Return the (X, Y) coordinate for the center point of the cell that contains the specified text.  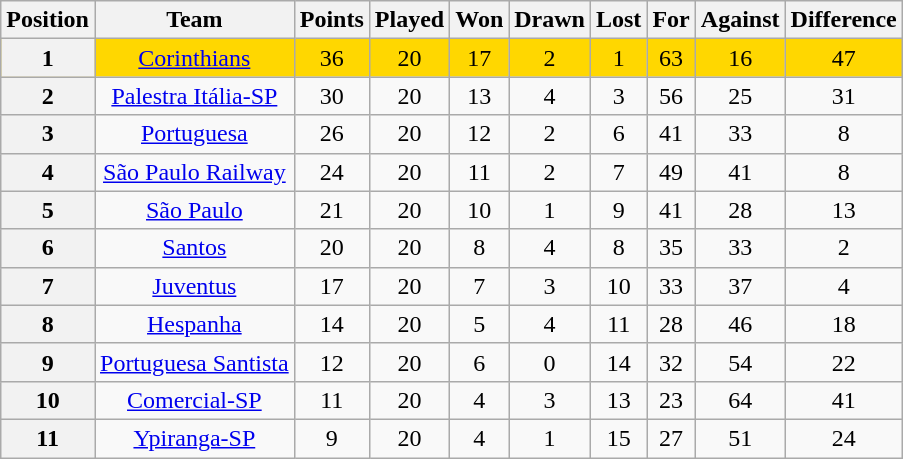
Portuguesa Santista (194, 362)
16 (740, 58)
For (671, 20)
22 (844, 362)
23 (671, 400)
São Paulo (194, 210)
64 (740, 400)
47 (844, 58)
0 (550, 362)
31 (844, 96)
51 (740, 438)
Against (740, 20)
Juventus (194, 286)
Portuguesa (194, 134)
21 (332, 210)
30 (332, 96)
26 (332, 134)
36 (332, 58)
15 (618, 438)
35 (671, 248)
46 (740, 324)
Points (332, 20)
Palestra Itália-SP (194, 96)
18 (844, 324)
Lost (618, 20)
Team (194, 20)
27 (671, 438)
Corinthians (194, 58)
Won (480, 20)
37 (740, 286)
56 (671, 96)
63 (671, 58)
São Paulo Railway (194, 172)
Santos (194, 248)
Played (409, 20)
Hespanha (194, 324)
Comercial-SP (194, 400)
25 (740, 96)
Drawn (550, 20)
Difference (844, 20)
49 (671, 172)
Ypiranga-SP (194, 438)
54 (740, 362)
Position (48, 20)
32 (671, 362)
